Identify which cell holds the provided text, then report its (X, Y) central coordinate. 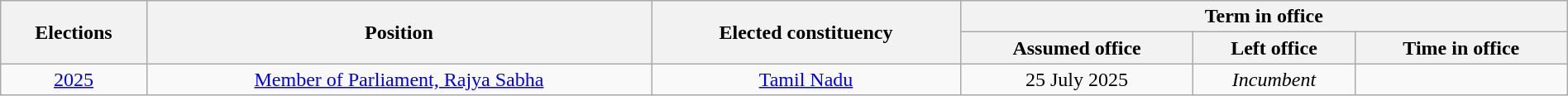
Elections (74, 32)
Elected constituency (806, 32)
Member of Parliament, Rajya Sabha (399, 79)
Time in office (1460, 48)
2025 (74, 79)
25 July 2025 (1077, 79)
Term in office (1264, 17)
Tamil Nadu (806, 79)
Incumbent (1274, 79)
Position (399, 32)
Left office (1274, 48)
Assumed office (1077, 48)
